Pinpoint the cell where the given text exists, returning its [X, Y] midpoint coordinate. 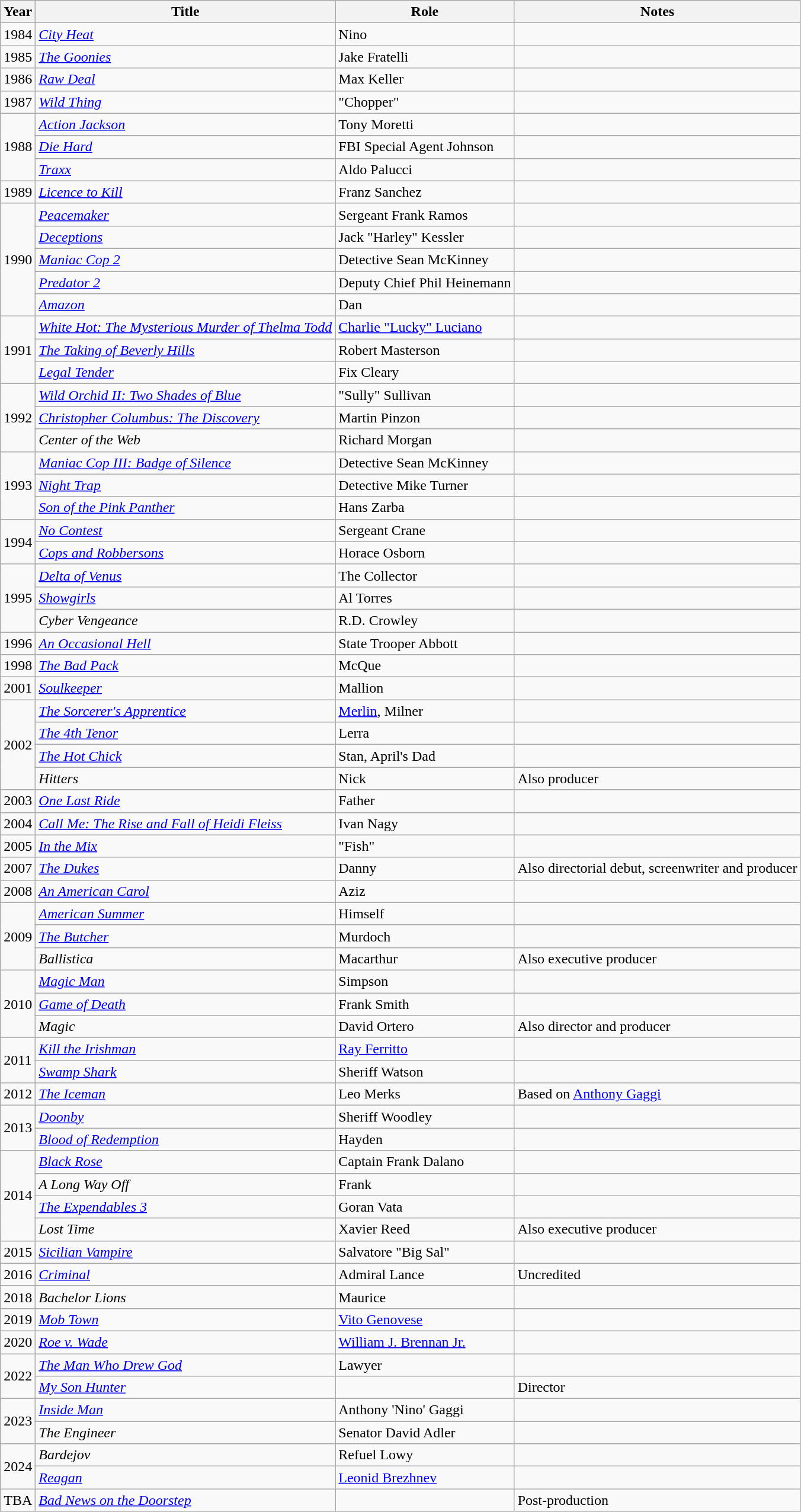
The Sorcerer's Apprentice [185, 711]
Also director and producer [658, 1027]
Bardejov [185, 1455]
Call Me: The Rise and Fall of Heidi Fleiss [185, 824]
Himself [425, 914]
Also producer [658, 779]
Captain Frank Dalano [425, 1162]
Max Keller [425, 79]
Sicilian Vampire [185, 1252]
The Expendables 3 [185, 1207]
Game of Death [185, 1004]
The Hot Chick [185, 756]
The Engineer [185, 1433]
1985 [18, 57]
Dan [425, 305]
Ray Ferritto [425, 1049]
2020 [18, 1342]
Cyber Vengeance [185, 620]
The Goonies [185, 57]
Anthony 'Nino' Gaggi [425, 1410]
"Sully" Sullivan [425, 395]
"Chopper" [425, 102]
David Ortero [425, 1027]
Delta of Venus [185, 575]
Inside Man [185, 1410]
1991 [18, 350]
Peacemaker [185, 214]
Stan, April's Dad [425, 756]
1993 [18, 485]
An American Carol [185, 891]
Center of the Web [185, 440]
The Taking of Beverly Hills [185, 350]
Franz Sanchez [425, 192]
Soulkeeper [185, 688]
2012 [18, 1094]
R.D. Crowley [425, 620]
2005 [18, 846]
Reagan [185, 1478]
1984 [18, 34]
2011 [18, 1061]
TBA [18, 1500]
State Trooper Abbott [425, 643]
A Long Way Off [185, 1184]
Sergeant Frank Ramos [425, 214]
Black Rose [185, 1162]
Macarthur [425, 959]
Based on Anthony Gaggi [658, 1094]
Hitters [185, 779]
FBI Special Agent Johnson [425, 147]
McQue [425, 666]
Raw Deal [185, 79]
Predator 2 [185, 283]
Horace Osborn [425, 553]
2019 [18, 1319]
Sheriff Watson [425, 1072]
Admiral Lance [425, 1274]
1996 [18, 643]
Wild Orchid II: Two Shades of Blue [185, 395]
Swamp Shark [185, 1072]
Richard Morgan [425, 440]
Lost Time [185, 1229]
The Bad Pack [185, 666]
Also directorial debut, screenwriter and producer [658, 869]
1988 [18, 147]
1989 [18, 192]
Sheriff Woodley [425, 1117]
1987 [18, 102]
2004 [18, 824]
2014 [18, 1196]
Die Hard [185, 147]
Licence to Kill [185, 192]
Hayden [425, 1139]
Director [658, 1388]
2008 [18, 891]
2023 [18, 1421]
Al Torres [425, 598]
2024 [18, 1466]
Hans Zarba [425, 508]
Xavier Reed [425, 1229]
Senator David Adler [425, 1433]
Merlin, Milner [425, 711]
Frank [425, 1184]
In the Mix [185, 846]
Magic Man [185, 981]
2022 [18, 1376]
1992 [18, 418]
Amazon [185, 305]
Year [18, 12]
Leo Merks [425, 1094]
Sergeant Crane [425, 530]
Leonid Brezhnev [425, 1478]
Lerra [425, 733]
Martin Pinzon [425, 418]
The 4th Tenor [185, 733]
My Son Hunter [185, 1388]
The Dukes [185, 869]
Maurice [425, 1297]
Cops and Robbersons [185, 553]
William J. Brennan Jr. [425, 1342]
2001 [18, 688]
Roe v. Wade [185, 1342]
Son of the Pink Panther [185, 508]
Christopher Columbus: The Discovery [185, 418]
Goran Vata [425, 1207]
Jake Fratelli [425, 57]
Mob Town [185, 1319]
2007 [18, 869]
1994 [18, 542]
Robert Masterson [425, 350]
2015 [18, 1252]
Kill the Irishman [185, 1049]
The Butcher [185, 936]
2002 [18, 745]
Uncredited [658, 1274]
Notes [658, 12]
2018 [18, 1297]
Post-production [658, 1500]
Wild Thing [185, 102]
Traxx [185, 169]
Tony Moretti [425, 124]
1998 [18, 666]
Father [425, 801]
Doonby [185, 1117]
2010 [18, 1004]
Detective Mike Turner [425, 485]
Bachelor Lions [185, 1297]
Salvatore "Big Sal" [425, 1252]
No Contest [185, 530]
Night Trap [185, 485]
The Man Who Drew God [185, 1364]
Criminal [185, 1274]
Ivan Nagy [425, 824]
American Summer [185, 914]
1995 [18, 598]
Charlie "Lucky" Luciano [425, 328]
2016 [18, 1274]
2003 [18, 801]
City Heat [185, 34]
Action Jackson [185, 124]
Deputy Chief Phil Heinemann [425, 283]
Magic [185, 1027]
Maniac Cop 2 [185, 260]
Deceptions [185, 237]
1986 [18, 79]
Role [425, 12]
Title [185, 12]
Murdoch [425, 936]
Jack "Harley" Kessler [425, 237]
An Occasional Hell [185, 643]
One Last Ride [185, 801]
Showgirls [185, 598]
White Hot: The Mysterious Murder of Thelma Todd [185, 328]
Simpson [425, 981]
Blood of Redemption [185, 1139]
Aziz [425, 891]
Aldo Palucci [425, 169]
2009 [18, 936]
Vito Genovese [425, 1319]
Nick [425, 779]
Ballistica [185, 959]
Nino [425, 34]
Refuel Lowy [425, 1455]
2013 [18, 1128]
Mallion [425, 688]
Bad News on the Doorstep [185, 1500]
1990 [18, 260]
The Collector [425, 575]
The Iceman [185, 1094]
Legal Tender [185, 373]
Danny [425, 869]
Fix Cleary [425, 373]
"Fish" [425, 846]
Maniac Cop III: Badge of Silence [185, 463]
Frank Smith [425, 1004]
Lawyer [425, 1364]
